Find where the given text appears and provide that cell's center as [X, Y] coordinate. 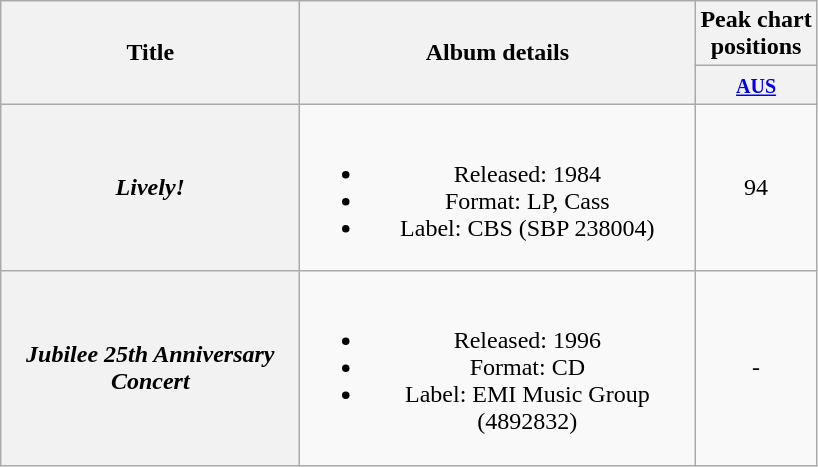
94 [756, 188]
Album details [498, 52]
Released: 1984Format: LP, CassLabel: CBS (SBP 238004) [498, 188]
Lively! [150, 188]
Title [150, 52]
Peak chartpositions [756, 34]
AUS [756, 85]
Released: 1996Format: CDLabel: EMI Music Group (4892832) [498, 368]
Jubilee 25th Anniversary Concert [150, 368]
- [756, 368]
